Return the (X, Y) coordinate for the center point of the cell that contains the specified text.  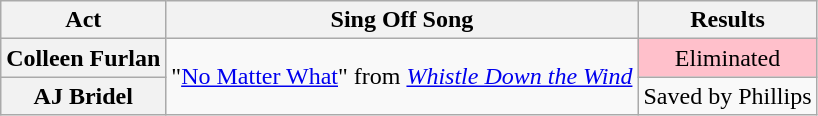
Eliminated (728, 58)
AJ Bridel (84, 96)
Results (728, 20)
Sing Off Song (402, 20)
Colleen Furlan (84, 58)
"No Matter What" from Whistle Down the Wind (402, 77)
Saved by Phillips (728, 96)
Act (84, 20)
